Capture the cell that displays the provided text and extract its [x, y] central coordinate. 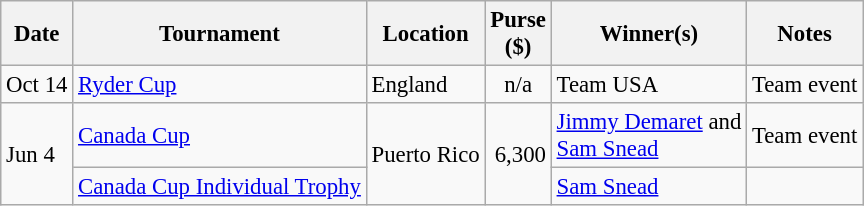
Canada Cup Individual Trophy [220, 187]
Team USA [648, 85]
6,300 [518, 154]
Puerto Rico [426, 154]
Sam Snead [648, 187]
Purse($) [518, 34]
Tournament [220, 34]
Ryder Cup [220, 85]
Oct 14 [37, 85]
Jimmy Demaret and Sam Snead [648, 136]
Jun 4 [37, 154]
Canada Cup [220, 136]
n/a [518, 85]
Winner(s) [648, 34]
Date [37, 34]
Notes [805, 34]
England [426, 85]
Location [426, 34]
